Detect which cell encompasses the target text, then output its [X, Y] center coordinate. 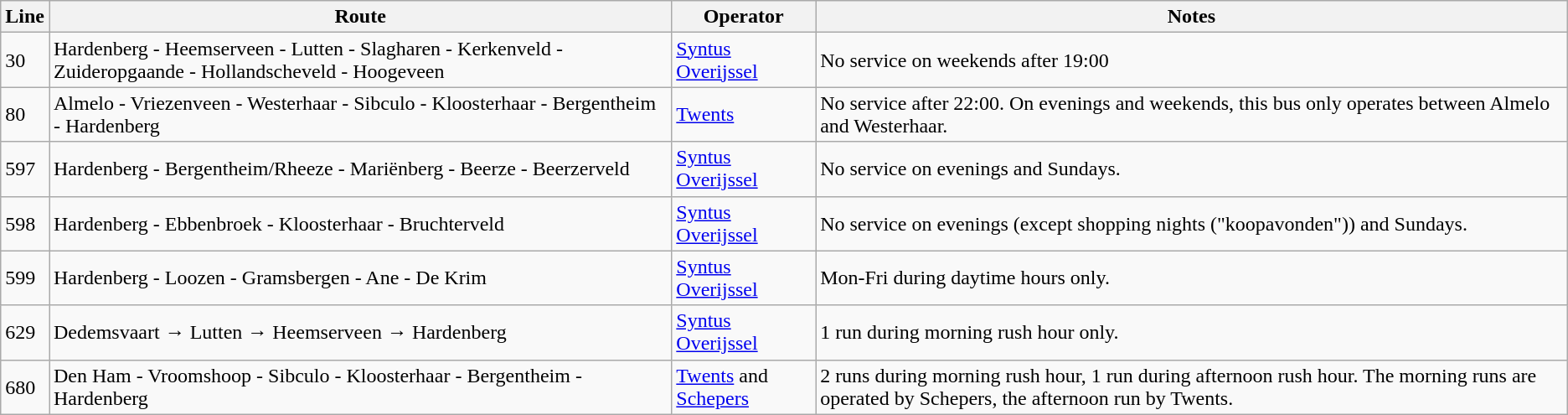
629 [25, 332]
Den Ham - Vroomshoop - Sibculo - Kloosterhaar - Bergentheim - Hardenberg [360, 387]
Hardenberg - Bergentheim/Rheeze - Mariënberg - Beerze - Beerzerveld [360, 169]
No service on evenings and Sundays. [1192, 169]
Almelo - Vriezenveen - Westerhaar - Sibculo - Kloosterhaar - Bergentheim - Hardenberg [360, 114]
No service after 22:00. On evenings and weekends, this bus only operates between Almelo and Westerhaar. [1192, 114]
Hardenberg - Heemserveen - Lutten - Slagharen - Kerkenveld - Zuideropgaande - Hollandscheveld - Hoogeveen [360, 60]
Hardenberg - Ebbenbroek - Kloosterhaar - Bruchterveld [360, 223]
599 [25, 278]
Mon-Fri during daytime hours only. [1192, 278]
Twents [744, 114]
1 run during morning rush hour only. [1192, 332]
Line [25, 17]
80 [25, 114]
680 [25, 387]
Operator [744, 17]
Notes [1192, 17]
No service on evenings (except shopping nights ("koopavonden")) and Sundays. [1192, 223]
30 [25, 60]
2 runs during morning rush hour, 1 run during afternoon rush hour. The morning runs are operated by Schepers, the afternoon run by Twents. [1192, 387]
597 [25, 169]
Twents and Schepers [744, 387]
598 [25, 223]
Route [360, 17]
Dedemsvaart → Lutten → Heemserveen → Hardenberg [360, 332]
No service on weekends after 19:00 [1192, 60]
Hardenberg - Loozen - Gramsbergen - Ane - De Krim [360, 278]
